Locate the cell with the specified text and output its (x, y) center coordinate. 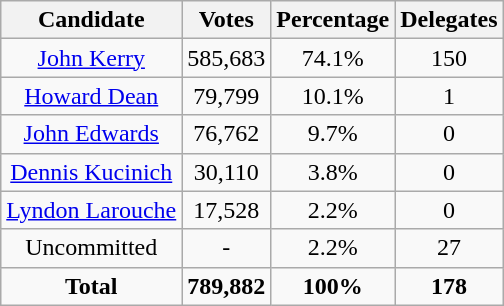
100% (333, 286)
30,110 (226, 172)
Howard Dean (92, 96)
Delegates (449, 20)
John Edwards (92, 134)
17,528 (226, 210)
John Kerry (92, 58)
10.1% (333, 96)
3.8% (333, 172)
Dennis Kucinich (92, 172)
- (226, 248)
Percentage (333, 20)
585,683 (226, 58)
27 (449, 248)
76,762 (226, 134)
9.7% (333, 134)
74.1% (333, 58)
Candidate (92, 20)
Votes (226, 20)
789,882 (226, 286)
Uncommitted (92, 248)
150 (449, 58)
1 (449, 96)
Lyndon Larouche (92, 210)
178 (449, 286)
79,799 (226, 96)
Total (92, 286)
